From the cell containing the given text, extract its center point as [x, y] coordinate. 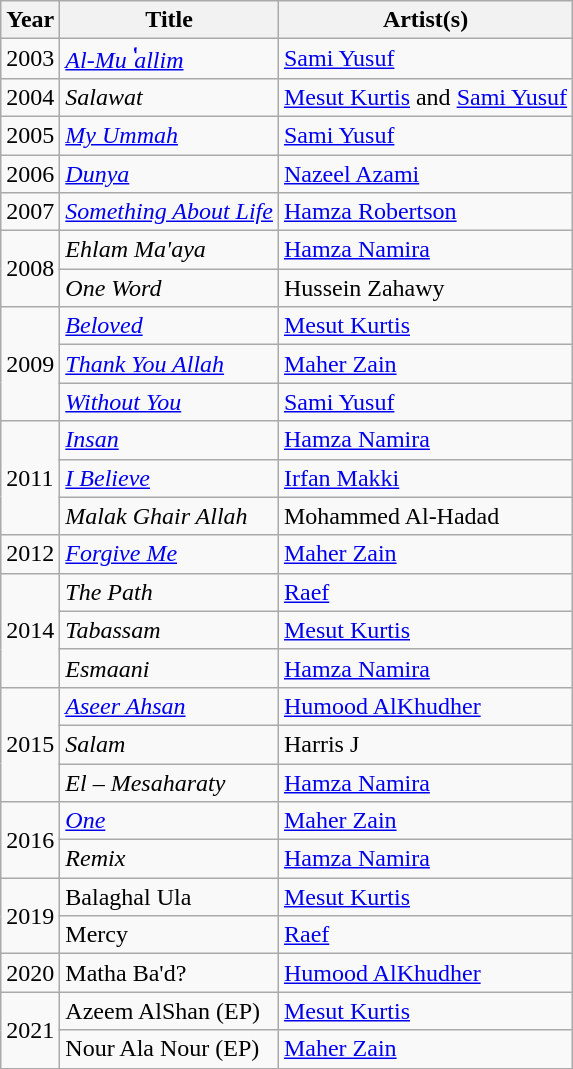
Aseer Ahsan [170, 706]
Tabassam [170, 630]
My Ummah [170, 135]
Mohammed Al-Hadad [425, 516]
2006 [30, 173]
Hussein Zahawy [425, 288]
2019 [30, 916]
Something About Life [170, 212]
2011 [30, 478]
Irfan Makki [425, 478]
Esmaani [170, 668]
Artist(s) [425, 20]
Azeem AlShan (EP) [170, 1011]
Forgive Me [170, 554]
Salam [170, 744]
Balaghal Ula [170, 897]
Remix [170, 859]
2014 [30, 630]
Salawat [170, 97]
Hamza Robertson [425, 212]
2009 [30, 364]
Nour Ala Nour (EP) [170, 1049]
Al-Muʽallim [170, 59]
Title [170, 20]
2007 [30, 212]
Matha Ba'd? [170, 973]
2016 [30, 840]
2005 [30, 135]
One [170, 821]
2004 [30, 97]
Malak Ghair Allah [170, 516]
Dunya [170, 173]
2020 [30, 973]
2021 [30, 1030]
Mercy [170, 935]
One Word [170, 288]
2012 [30, 554]
Beloved [170, 326]
2015 [30, 744]
2008 [30, 269]
Year [30, 20]
The Path [170, 592]
El – Mesaharaty [170, 783]
Ehlam Ma'aya [170, 250]
Insan [170, 440]
Nazeel Azami [425, 173]
2003 [30, 59]
Thank You Allah [170, 364]
I Believe [170, 478]
Without You [170, 402]
Harris J [425, 744]
Mesut Kurtis and Sami Yusuf [425, 97]
